Pinpoint the cell where the given text exists, returning its (x, y) midpoint coordinate. 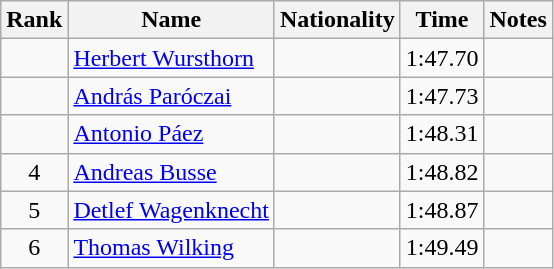
1:47.73 (442, 96)
1:48.31 (442, 134)
4 (34, 172)
5 (34, 210)
Rank (34, 20)
Nationality (337, 20)
1:48.82 (442, 172)
1:49.49 (442, 248)
1:47.70 (442, 58)
Antonio Páez (172, 134)
6 (34, 248)
Notes (518, 20)
Andreas Busse (172, 172)
1:48.87 (442, 210)
Herbert Wursthorn (172, 58)
András Paróczai (172, 96)
Thomas Wilking (172, 248)
Name (172, 20)
Detlef Wagenknecht (172, 210)
Time (442, 20)
